Capture the cell that displays the provided text and extract its [X, Y] central coordinate. 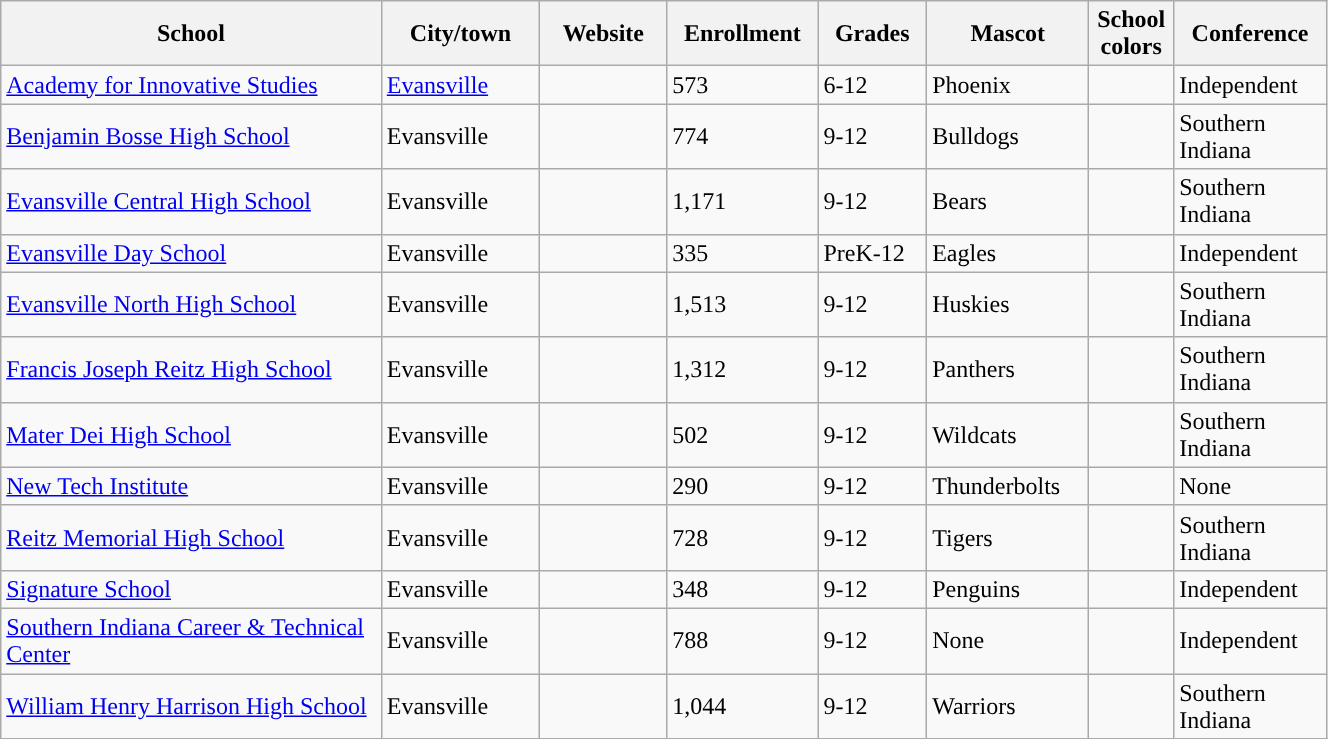
Bears [1008, 202]
Signature School [192, 589]
Penguins [1008, 589]
1,171 [742, 202]
New Tech Institute [192, 486]
Huskies [1008, 304]
573 [742, 85]
Benjamin Bosse High School [192, 136]
Evansville North High School [192, 304]
774 [742, 136]
Mater Dei High School [192, 434]
PreK-12 [872, 253]
Academy for Innovative Studies [192, 85]
Enrollment [742, 34]
290 [742, 486]
Panthers [1008, 370]
Tigers [1008, 538]
1,044 [742, 706]
Mascot [1008, 34]
502 [742, 434]
Conference [1250, 34]
School [192, 34]
Reitz Memorial High School [192, 538]
Evansville Day School [192, 253]
Southern Indiana Career & Technical Center [192, 640]
Grades [872, 34]
1,513 [742, 304]
335 [742, 253]
Warriors [1008, 706]
728 [742, 538]
Website [604, 34]
788 [742, 640]
Phoenix [1008, 85]
Francis Joseph Reitz High School [192, 370]
City/town [460, 34]
348 [742, 589]
Thunderbolts [1008, 486]
Eagles [1008, 253]
Wildcats [1008, 434]
School colors [1132, 34]
William Henry Harrison High School [192, 706]
Evansville Central High School [192, 202]
Bulldogs [1008, 136]
1,312 [742, 370]
6-12 [872, 85]
